Pinpoint the cell where the given text exists, returning its [x, y] midpoint coordinate. 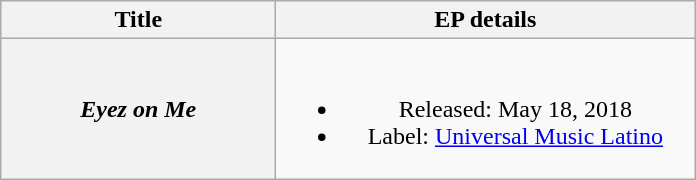
Title [138, 20]
Eyez on Me [138, 109]
EP details [486, 20]
Released: May 18, 2018Label: Universal Music Latino [486, 109]
